Capture the cell that displays the provided text and extract its [x, y] central coordinate. 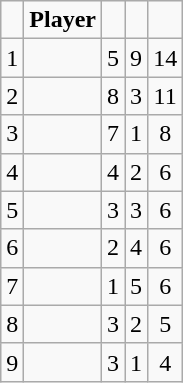
14 [166, 58]
Player [63, 20]
11 [166, 96]
